For the text-containing cell, return its midpoint in (x, y) coordinate format. 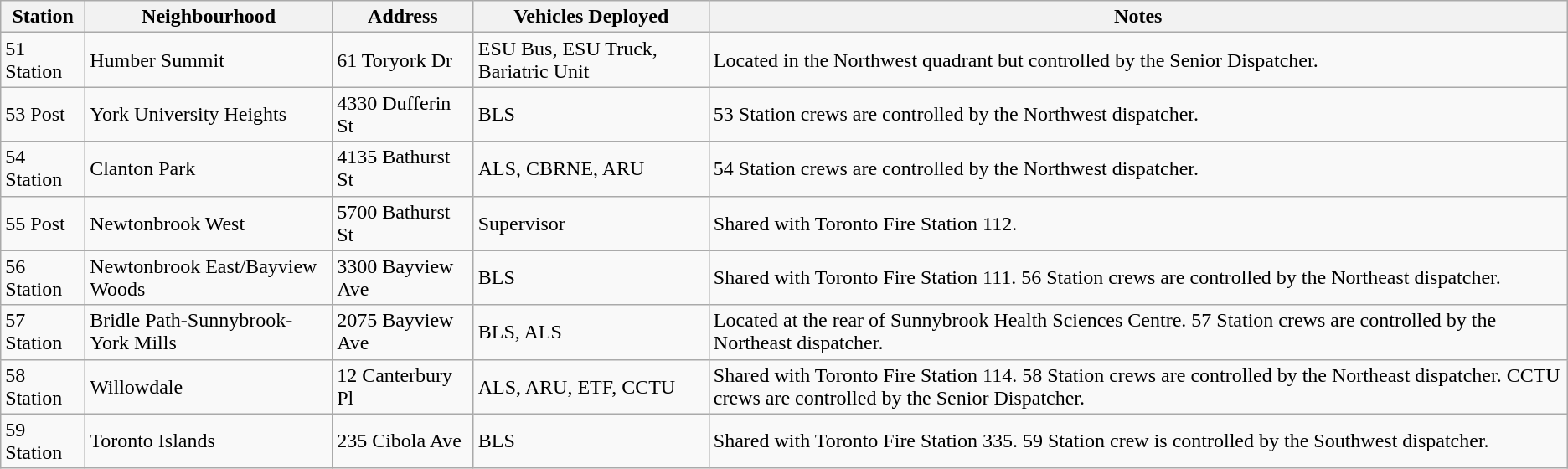
55 Post (44, 223)
3300 Bayview Ave (404, 278)
Clanton Park (209, 169)
ALS, ARU, ETF, CCTU (591, 387)
ESU Bus, ESU Truck, Bariatric Unit (591, 60)
61 Toryork Dr (404, 60)
Station (44, 17)
235 Cibola Ave (404, 441)
Address (404, 17)
Bridle Path-Sunnybrook-York Mills (209, 332)
57 Station (44, 332)
5700 Bathurst St (404, 223)
Newtonbrook West (209, 223)
53 Station crews are controlled by the Northwest dispatcher. (1137, 114)
54 Station crews are controlled by the Northwest dispatcher. (1137, 169)
Shared with Toronto Fire Station 112. (1137, 223)
58 Station (44, 387)
Located in the Northwest quadrant but controlled by the Senior Dispatcher. (1137, 60)
4135 Bathurst St (404, 169)
4330 Dufferin St (404, 114)
Willowdale (209, 387)
12 Canterbury Pl (404, 387)
ALS, CBRNE, ARU (591, 169)
51 Station (44, 60)
59 Station (44, 441)
Supervisor (591, 223)
Newtonbrook East/Bayview Woods (209, 278)
54 Station (44, 169)
Located at the rear of Sunnybrook Health Sciences Centre. 57 Station crews are controlled by the Northeast dispatcher. (1137, 332)
Toronto Islands (209, 441)
53 Post (44, 114)
Shared with Toronto Fire Station 111. 56 Station crews are controlled by the Northeast dispatcher. (1137, 278)
Neighbourhood (209, 17)
BLS, ALS (591, 332)
56 Station (44, 278)
Notes (1137, 17)
2075 Bayview Ave (404, 332)
York University Heights (209, 114)
Humber Summit (209, 60)
Vehicles Deployed (591, 17)
Shared with Toronto Fire Station 335. 59 Station crew is controlled by the Southwest dispatcher. (1137, 441)
